Return [x, y] of the center of cell containing provided text 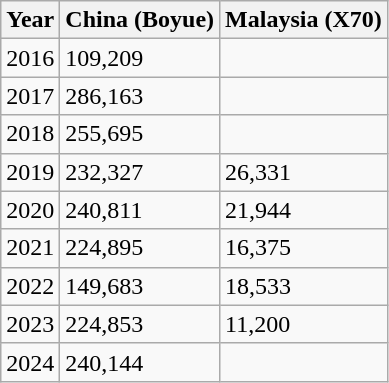
11,200 [304, 324]
2021 [30, 248]
2023 [30, 324]
16,375 [304, 248]
149,683 [140, 286]
109,209 [140, 58]
2024 [30, 362]
224,895 [140, 248]
2017 [30, 96]
2018 [30, 134]
224,853 [140, 324]
255,695 [140, 134]
2020 [30, 210]
232,327 [140, 172]
240,144 [140, 362]
21,944 [304, 210]
China (Boyue) [140, 20]
26,331 [304, 172]
Year [30, 20]
18,533 [304, 286]
2019 [30, 172]
2016 [30, 58]
240,811 [140, 210]
Malaysia (X70) [304, 20]
2022 [30, 286]
286,163 [140, 96]
